For the text-containing cell, return its midpoint in (X, Y) coordinate format. 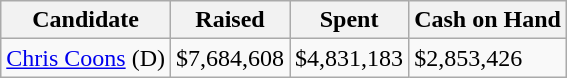
Spent (350, 20)
Chris Coons (D) (86, 58)
Candidate (86, 20)
Cash on Hand (488, 20)
$2,853,426 (488, 58)
Raised (230, 20)
$4,831,183 (350, 58)
$7,684,608 (230, 58)
